Pinpoint the cell where the given text exists, returning its (x, y) midpoint coordinate. 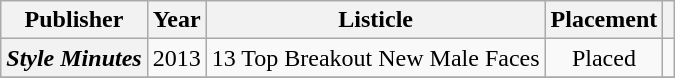
2013 (176, 58)
Placement (604, 20)
Publisher (74, 20)
Placed (604, 58)
13 Top Breakout New Male Faces (376, 58)
Style Minutes (74, 58)
Year (176, 20)
Listicle (376, 20)
